For the text-containing cell, return its midpoint in (x, y) coordinate format. 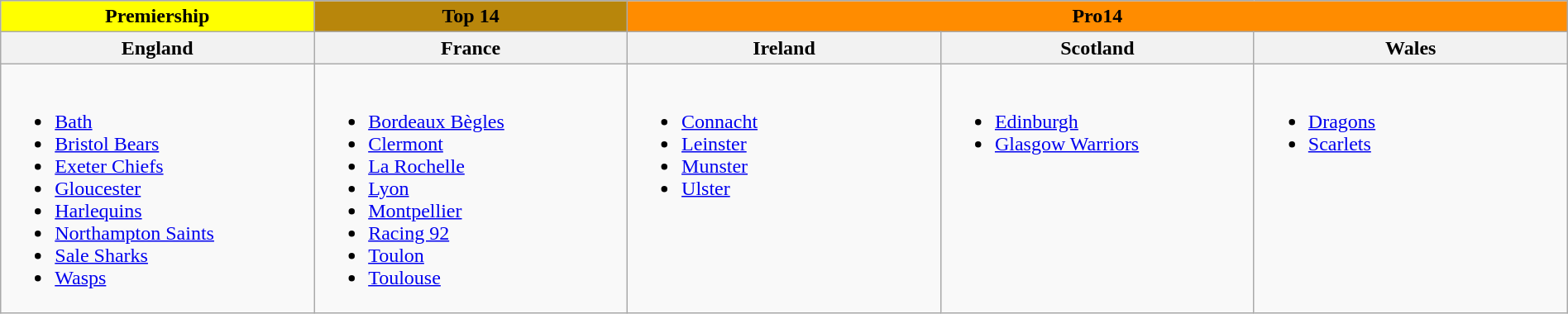
France (471, 48)
DragonsScarlets (1411, 188)
Wales (1411, 48)
EdinburghGlasgow Warriors (1097, 188)
Premiership (157, 17)
BathBristol BearsExeter ChiefsGloucesterHarlequinsNorthampton SaintsSale SharksWasps (157, 188)
Scotland (1097, 48)
Ireland (784, 48)
Bordeaux BèglesClermontLa RochelleLyonMontpellierRacing 92ToulonToulouse (471, 188)
England (157, 48)
Top 14 (471, 17)
ConnachtLeinsterMunsterUlster (784, 188)
Pro14 (1098, 17)
